For the text-containing cell, return its midpoint in [X, Y] coordinate format. 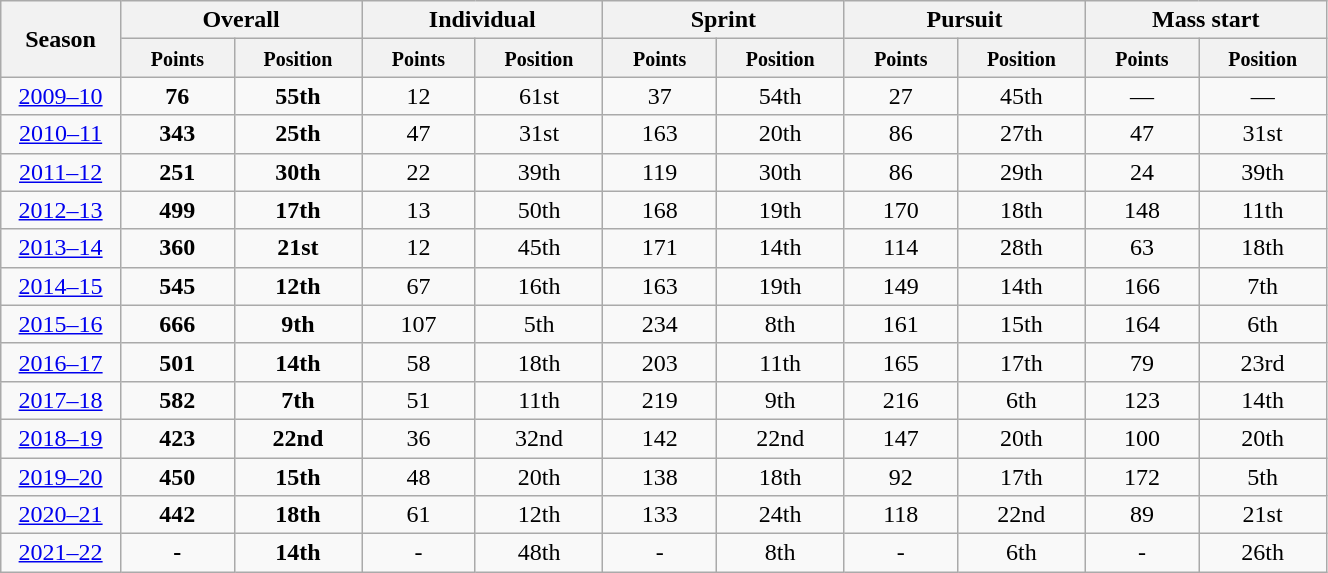
2017–18 [61, 400]
133 [660, 515]
147 [901, 438]
251 [177, 172]
148 [1142, 210]
203 [660, 362]
142 [660, 438]
2018–19 [61, 438]
2010–11 [61, 134]
61 [419, 515]
545 [177, 286]
2009–10 [61, 96]
37 [660, 96]
89 [1142, 515]
24th [780, 515]
32nd [538, 438]
2012–13 [61, 210]
499 [177, 210]
76 [177, 96]
423 [177, 438]
582 [177, 400]
168 [660, 210]
219 [660, 400]
50th [538, 210]
Overall [240, 20]
79 [1142, 362]
Mass start [1206, 20]
92 [901, 477]
161 [901, 324]
138 [660, 477]
36 [419, 438]
166 [1142, 286]
Individual [482, 20]
48th [538, 553]
67 [419, 286]
28th [1022, 248]
13 [419, 210]
164 [1142, 324]
2019–20 [61, 477]
170 [901, 210]
442 [177, 515]
165 [901, 362]
123 [1142, 400]
360 [177, 248]
501 [177, 362]
58 [419, 362]
26th [1263, 553]
63 [1142, 248]
216 [901, 400]
27th [1022, 134]
16th [538, 286]
55th [298, 96]
24 [1142, 172]
27 [901, 96]
2015–16 [61, 324]
25th [298, 134]
119 [660, 172]
2013–14 [61, 248]
22 [419, 172]
118 [901, 515]
343 [177, 134]
234 [660, 324]
61st [538, 96]
2014–15 [61, 286]
48 [419, 477]
2021–22 [61, 553]
666 [177, 324]
107 [419, 324]
171 [660, 248]
172 [1142, 477]
54th [780, 96]
114 [901, 248]
450 [177, 477]
51 [419, 400]
Season [61, 39]
Pursuit [964, 20]
2011–12 [61, 172]
100 [1142, 438]
149 [901, 286]
23rd [1263, 362]
2020–21 [61, 515]
29th [1022, 172]
Sprint [724, 20]
2016–17 [61, 362]
